Locate the cell with the specified text and output its [x, y] center coordinate. 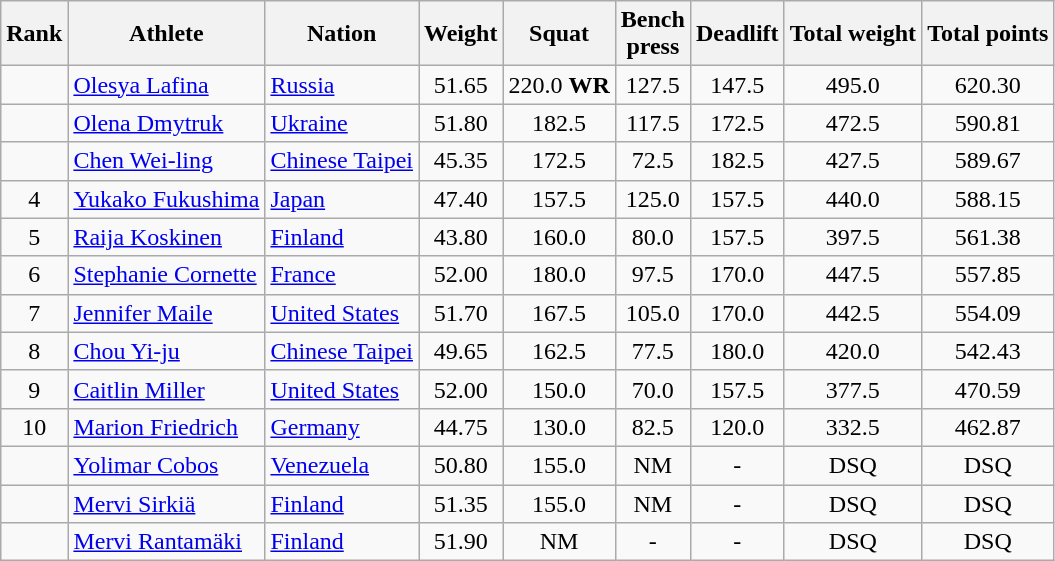
120.0 [737, 427]
427.5 [853, 161]
Total weight [853, 34]
420.0 [853, 351]
51.70 [460, 313]
6 [34, 275]
397.5 [853, 237]
620.30 [988, 85]
Mervi Rantamäki [166, 542]
220.0 WR [559, 85]
Yukako Fukushima [166, 199]
150.0 [559, 389]
Squat [559, 34]
Venezuela [342, 465]
80.0 [652, 237]
554.09 [988, 313]
51.35 [460, 503]
44.75 [460, 427]
Stephanie Cornette [166, 275]
147.5 [737, 85]
127.5 [652, 85]
Yolimar Cobos [166, 465]
Jennifer Maile [166, 313]
117.5 [652, 123]
4 [34, 199]
Olesya Lafina [166, 85]
47.40 [460, 199]
50.80 [460, 465]
51.65 [460, 85]
Raija Koskinen [166, 237]
5 [34, 237]
France [342, 275]
Benchpress [652, 34]
Rank [34, 34]
542.43 [988, 351]
77.5 [652, 351]
Olena Dmytruk [166, 123]
Athlete [166, 34]
Nation [342, 34]
Chen Wei-ling [166, 161]
472.5 [853, 123]
589.67 [988, 161]
72.5 [652, 161]
462.87 [988, 427]
162.5 [559, 351]
Deadlift [737, 34]
Japan [342, 199]
588.15 [988, 199]
Russia [342, 85]
377.5 [853, 389]
495.0 [853, 85]
49.65 [460, 351]
7 [34, 313]
43.80 [460, 237]
442.5 [853, 313]
Mervi Sirkiä [166, 503]
Weight [460, 34]
45.35 [460, 161]
51.90 [460, 542]
470.59 [988, 389]
105.0 [652, 313]
440.0 [853, 199]
160.0 [559, 237]
332.5 [853, 427]
70.0 [652, 389]
97.5 [652, 275]
82.5 [652, 427]
51.80 [460, 123]
8 [34, 351]
Total points [988, 34]
557.85 [988, 275]
167.5 [559, 313]
Ukraine [342, 123]
590.81 [988, 123]
Germany [342, 427]
561.38 [988, 237]
Marion Friedrich [166, 427]
447.5 [853, 275]
10 [34, 427]
125.0 [652, 199]
130.0 [559, 427]
9 [34, 389]
Chou Yi-ju [166, 351]
Caitlin Miller [166, 389]
